Capture the cell that displays the provided text and extract its (x, y) central coordinate. 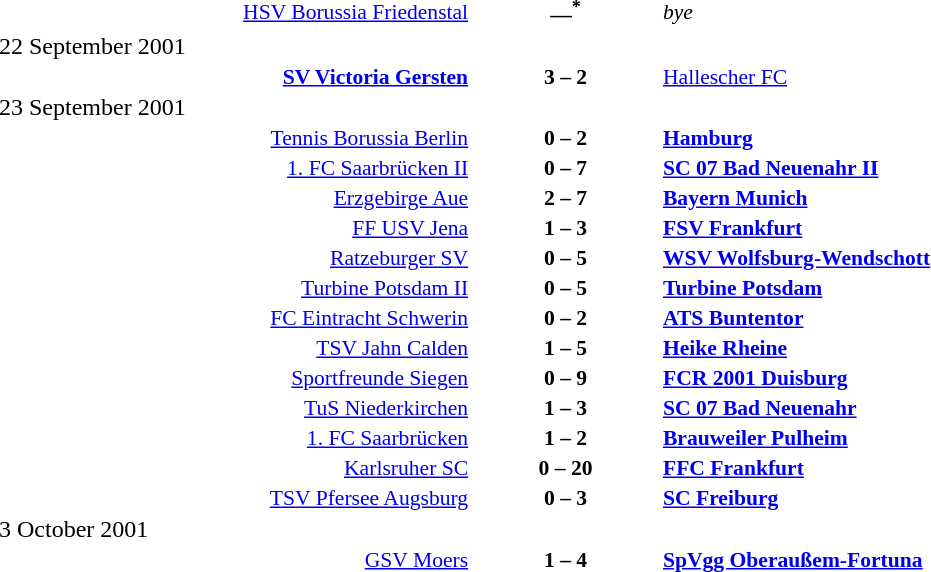
1 – 5 (566, 348)
2 – 7 (566, 198)
0 – 20 (566, 468)
0 – 9 (566, 378)
3 – 2 (566, 76)
0 – 7 (566, 168)
1 – 2 (566, 438)
0 – 3 (566, 498)
